Return [x, y] of the center of cell containing provided text 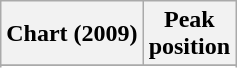
Peak position [189, 34]
Chart (2009) [72, 34]
